For the text-containing cell, return its midpoint in (X, Y) coordinate format. 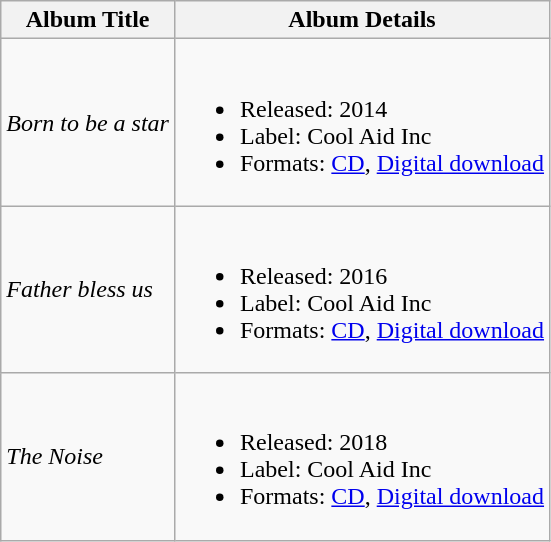
Released: 2018Label: Cool Aid IncFormats: CD, Digital download (362, 456)
Born to be a star (88, 122)
Released: 2014Label: Cool Aid IncFormats: CD, Digital download (362, 122)
Album Title (88, 20)
Father bless us (88, 290)
Released: 2016Label: Cool Aid IncFormats: CD, Digital download (362, 290)
Album Details (362, 20)
The Noise (88, 456)
